Output the [x, y] coordinate of the center of the cell containing the given text.  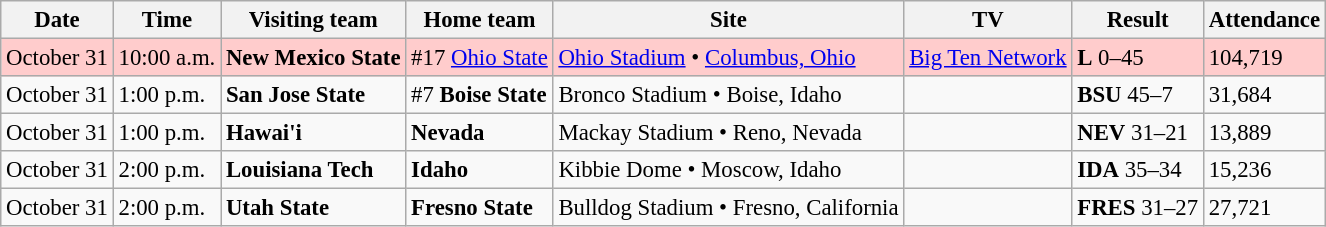
27,721 [1264, 208]
San Jose State [314, 95]
L 0–45 [1138, 58]
#7 Boise State [480, 95]
Visiting team [314, 20]
New Mexico State [314, 58]
Big Ten Network [988, 58]
Utah State [314, 208]
Nevada [480, 133]
Bronco Stadium • Boise, Idaho [728, 95]
IDA 35–34 [1138, 170]
FRES 31–27 [1138, 208]
10:00 a.m. [166, 58]
Site [728, 20]
NEV 31–21 [1138, 133]
Attendance [1264, 20]
TV [988, 20]
15,236 [1264, 170]
Bulldog Stadium • Fresno, California [728, 208]
Hawai'i [314, 133]
104,719 [1264, 58]
Time [166, 20]
13,889 [1264, 133]
Idaho [480, 170]
#17 Ohio State [480, 58]
Date [57, 20]
Mackay Stadium • Reno, Nevada [728, 133]
Result [1138, 20]
Home team [480, 20]
Kibbie Dome • Moscow, Idaho [728, 170]
31,684 [1264, 95]
Ohio Stadium • Columbus, Ohio [728, 58]
BSU 45–7 [1138, 95]
Louisiana Tech [314, 170]
Fresno State [480, 208]
